Pinpoint the cell where the given text exists, returning its (x, y) midpoint coordinate. 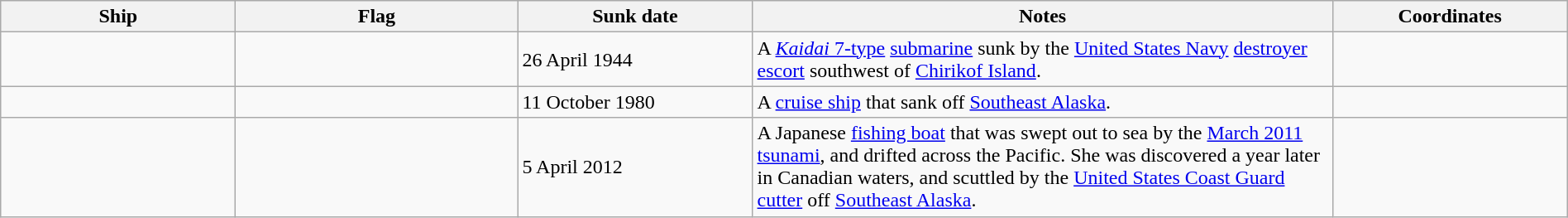
Flag (377, 17)
A cruise ship that sank off Southeast Alaska. (1042, 102)
11 October 1980 (635, 102)
Coordinates (1450, 17)
A Kaidai 7-type submarine sunk by the United States Navy destroyer escort southwest of Chirikof Island. (1042, 60)
26 April 1944 (635, 60)
Ship (118, 17)
5 April 2012 (635, 167)
Sunk date (635, 17)
Notes (1042, 17)
